Capture the cell that displays the provided text and extract its (x, y) central coordinate. 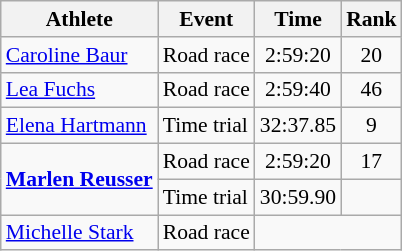
Elena Hartmann (80, 126)
9 (372, 126)
Caroline Baur (80, 55)
30:59.90 (298, 197)
Event (206, 19)
Athlete (80, 19)
Time (298, 19)
2:59:40 (298, 90)
17 (372, 162)
Marlen Reusser (80, 180)
Michelle Stark (80, 233)
Rank (372, 19)
46 (372, 90)
Lea Fuchs (80, 90)
20 (372, 55)
32:37.85 (298, 126)
